Detect which cell encompasses the target text, then output its [x, y] center coordinate. 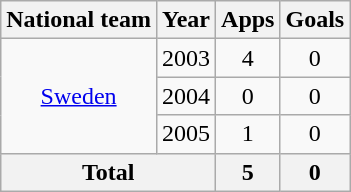
5 [248, 172]
National team [79, 20]
2004 [186, 96]
Sweden [79, 96]
4 [248, 58]
Goals [315, 20]
2003 [186, 58]
Total [108, 172]
Year [186, 20]
Apps [248, 20]
2005 [186, 134]
1 [248, 134]
